Provide the (X, Y) coordinate of the cell's center where the given text is located.  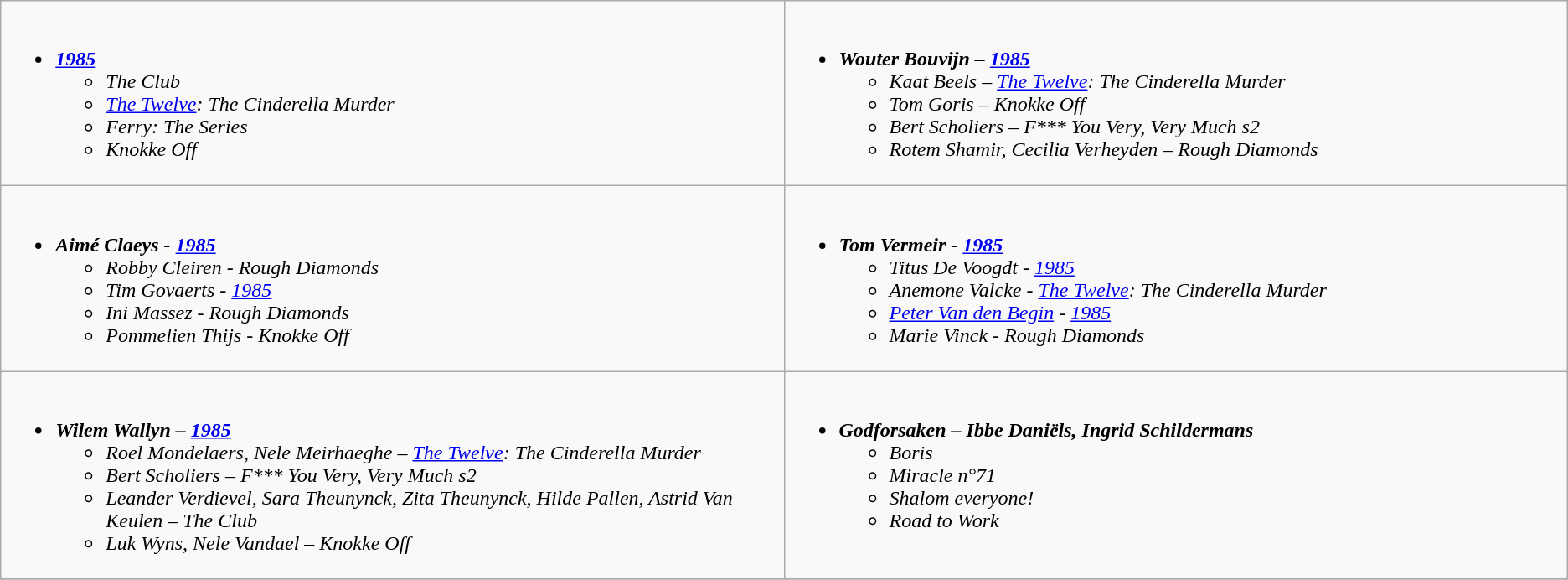
Aimé Claeys - 1985Robby Cleiren - Rough DiamondsTim Govaerts - 1985Ini Massez - Rough DiamondsPommelien Thijs - Knokke Off (392, 278)
Tom Vermeir - 1985Titus De Voogdt - 1985Anemone Valcke - The Twelve: The Cinderella MurderPeter Van den Begin - 1985Marie Vinck - Rough Diamonds (1176, 278)
1985The ClubThe Twelve: The Cinderella MurderFerry: The SeriesKnokke Off (392, 94)
Godforsaken – Ibbe Daniëls, Ingrid SchildermansBorisMiracle n°71Shalom everyone!Road to Work (1176, 475)
